Locate the cell with the specified text and output its (X, Y) center coordinate. 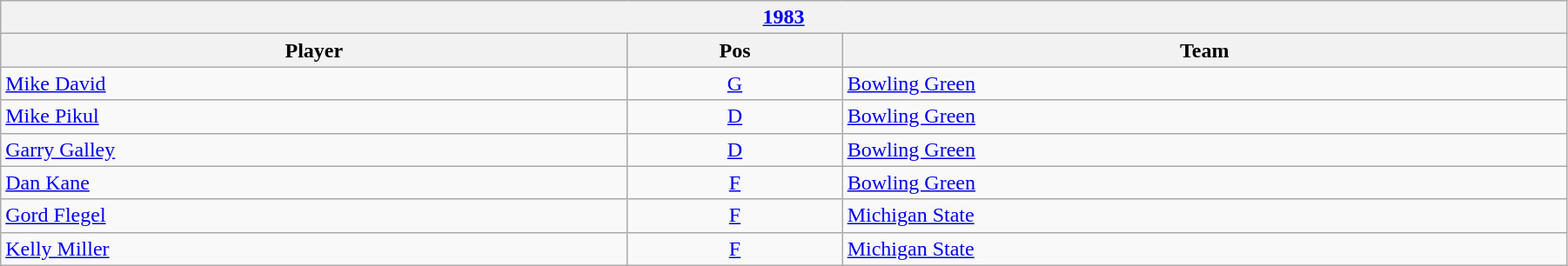
Player (314, 50)
Garry Galley (314, 150)
1983 (784, 17)
Mike Pikul (314, 116)
Kelly Miller (314, 249)
G (734, 83)
Gord Flegel (314, 216)
Mike David (314, 83)
Pos (734, 50)
Team (1204, 50)
Dan Kane (314, 183)
